Determine the [x, y] coordinate at the center of the cell enclosing the given text.  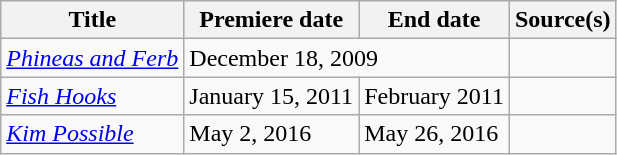
January 15, 2011 [272, 96]
February 2011 [434, 96]
December 18, 2009 [347, 58]
May 2, 2016 [272, 134]
Fish Hooks [92, 96]
May 26, 2016 [434, 134]
Kim Possible [92, 134]
Title [92, 20]
End date [434, 20]
Premiere date [272, 20]
Source(s) [562, 20]
Phineas and Ferb [92, 58]
